Find where the given text appears and provide that cell's center as (X, Y) coordinate. 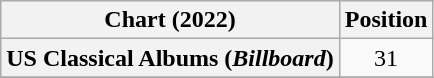
Position (386, 20)
31 (386, 58)
US Classical Albums (Billboard) (170, 58)
Chart (2022) (170, 20)
